Extract the [X, Y] coordinate from the center of the cell holding the provided text.  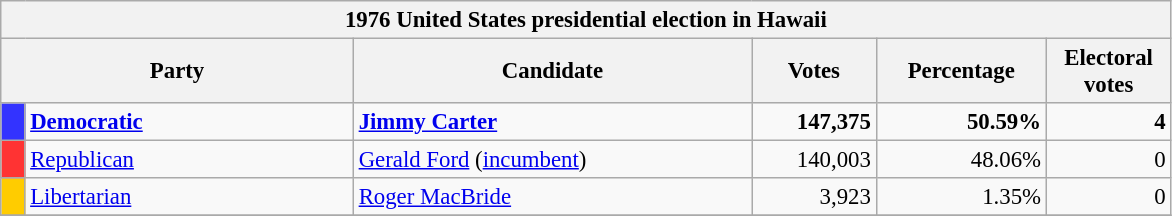
Electoral votes [1108, 72]
Democratic [189, 122]
Roger MacBride [552, 197]
Republican [189, 160]
Candidate [552, 72]
147,375 [814, 122]
4 [1108, 122]
50.59% [961, 122]
140,003 [814, 160]
Gerald Ford (incumbent) [552, 160]
3,923 [814, 197]
Percentage [961, 72]
1976 United States presidential election in Hawaii [586, 20]
Party [178, 72]
Votes [814, 72]
Libertarian [189, 197]
48.06% [961, 160]
Jimmy Carter [552, 122]
1.35% [961, 197]
